Detect which cell encompasses the target text, then output its [x, y] center coordinate. 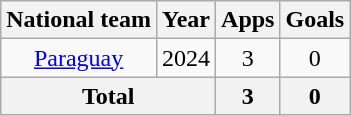
Total [108, 96]
Goals [315, 20]
National team [79, 20]
Paraguay [79, 58]
Apps [248, 20]
Year [186, 20]
2024 [186, 58]
